Extract the [x, y] coordinate from the center of the cell holding the provided text.  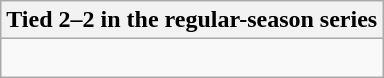
Tied 2–2 in the regular-season series [192, 20]
